Output the [X, Y] coordinate of the center of the cell containing the given text.  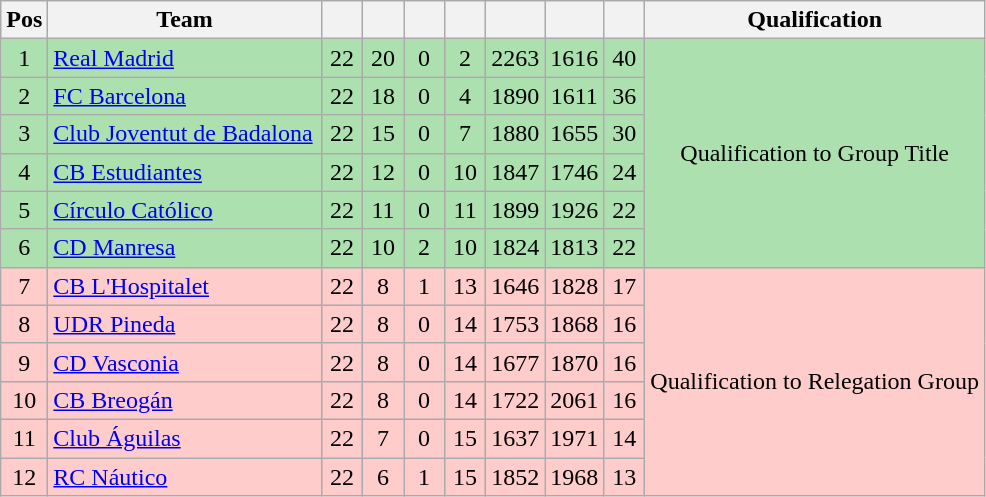
18 [382, 96]
1890 [516, 96]
Pos [24, 20]
1828 [574, 286]
3 [24, 134]
2061 [574, 400]
1847 [516, 172]
1899 [516, 210]
1971 [574, 438]
20 [382, 58]
CB Estudiantes [185, 172]
RC Náutico [185, 477]
Real Madrid [185, 58]
Círculo Católico [185, 210]
Qualification [815, 20]
1880 [516, 134]
CD Manresa [185, 248]
2263 [516, 58]
17 [624, 286]
CB L'Hospitalet [185, 286]
Qualification to Relegation Group [815, 381]
1824 [516, 248]
CD Vasconia [185, 362]
1753 [516, 324]
UDR Pineda [185, 324]
CB Breogán [185, 400]
1722 [516, 400]
9 [24, 362]
1968 [574, 477]
1926 [574, 210]
1870 [574, 362]
FC Barcelona [185, 96]
30 [624, 134]
Team [185, 20]
1852 [516, 477]
Club Joventut de Badalona [185, 134]
1611 [574, 96]
Club Águilas [185, 438]
24 [624, 172]
1655 [574, 134]
Qualification to Group Title [815, 153]
1616 [574, 58]
1813 [574, 248]
40 [624, 58]
1646 [516, 286]
5 [24, 210]
1677 [516, 362]
36 [624, 96]
1868 [574, 324]
1637 [516, 438]
1746 [574, 172]
